Output the [X, Y] coordinate of the center of the cell containing the given text.  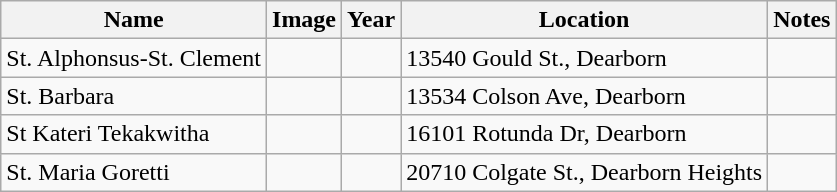
Image [304, 20]
Name [134, 20]
St. Alphonsus-St. Clement [134, 58]
13534 Colson Ave, Dearborn [584, 96]
16101 Rotunda Dr, Dearborn [584, 134]
St Kateri Tekakwitha [134, 134]
Location [584, 20]
13540 Gould St., Dearborn [584, 58]
Notes [802, 20]
20710 Colgate St., Dearborn Heights [584, 172]
Year [372, 20]
St. Maria Goretti [134, 172]
St. Barbara [134, 96]
